Return the (X, Y) coordinate for the center point of the cell that contains the specified text.  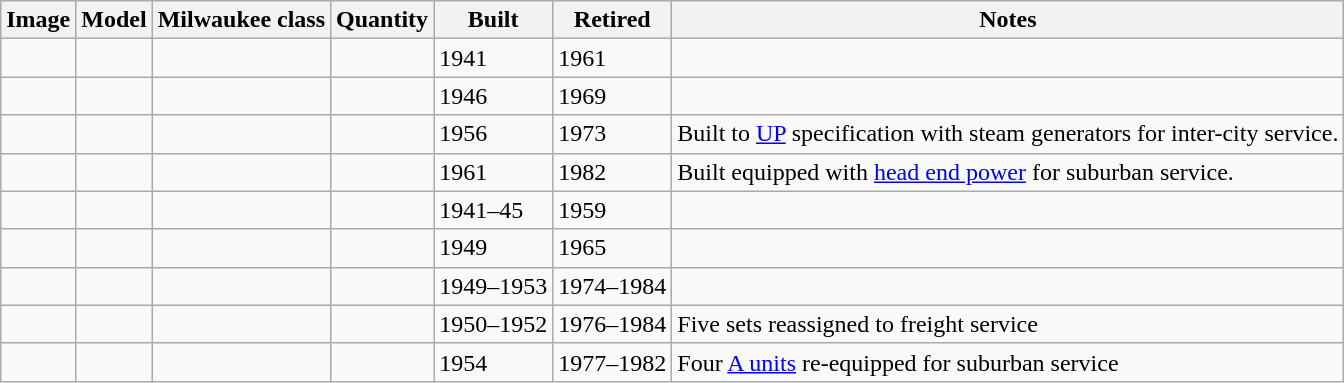
1941–45 (494, 210)
Built equipped with head end power for suburban service. (1008, 172)
Image (38, 20)
1976–1984 (612, 324)
1946 (494, 96)
1965 (612, 248)
1954 (494, 362)
Built (494, 20)
1959 (612, 210)
Notes (1008, 20)
Four A units re-equipped for suburban service (1008, 362)
1949 (494, 248)
Milwaukee class (241, 20)
1949–1953 (494, 286)
Model (114, 20)
1977–1982 (612, 362)
Built to UP specification with steam generators for inter-city service. (1008, 134)
1950–1952 (494, 324)
1941 (494, 58)
Retired (612, 20)
Five sets reassigned to freight service (1008, 324)
1982 (612, 172)
1973 (612, 134)
1969 (612, 96)
1956 (494, 134)
Quantity (382, 20)
1974–1984 (612, 286)
